Detect which cell encompasses the target text, then output its [X, Y] center coordinate. 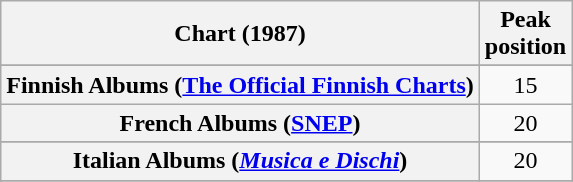
French Albums (SNEP) [240, 123]
Peakposition [525, 34]
Chart (1987) [240, 34]
15 [525, 85]
Finnish Albums (The Official Finnish Charts) [240, 85]
Italian Albums (Musica e Dischi) [240, 161]
